Identify which cell holds the provided text, then report its [X, Y] central coordinate. 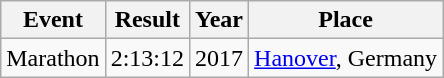
Place [346, 20]
Result [147, 20]
2017 [220, 58]
Marathon [53, 58]
Hanover, Germany [346, 58]
Event [53, 20]
2:13:12 [147, 58]
Year [220, 20]
